Return the [x, y] coordinate for the center point of the cell that contains the specified text.  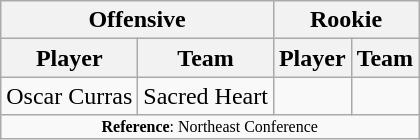
Rookie [346, 20]
Sacred Heart [206, 96]
Offensive [138, 20]
Reference: Northeast Conference [210, 127]
Oscar Curras [70, 96]
